Determine the (X, Y) coordinate at the center of the cell enclosing the given text.  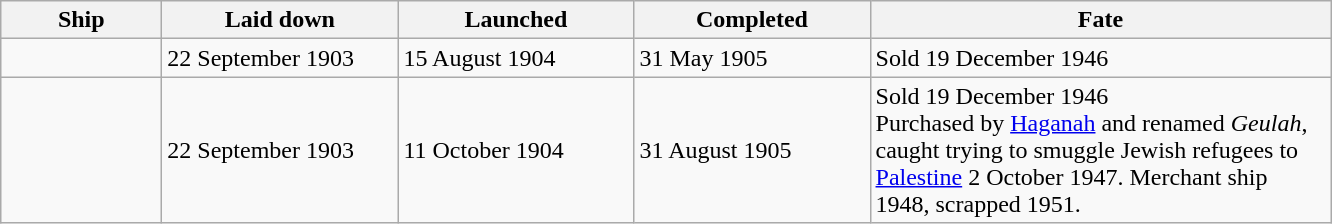
Launched (516, 20)
31 August 1905 (752, 150)
15 August 1904 (516, 58)
Sold 19 December 1946 (1100, 58)
Completed (752, 20)
Laid down (280, 20)
31 May 1905 (752, 58)
Ship (82, 20)
Fate (1100, 20)
11 October 1904 (516, 150)
